Output the (X, Y) coordinate of the center of the cell containing the given text.  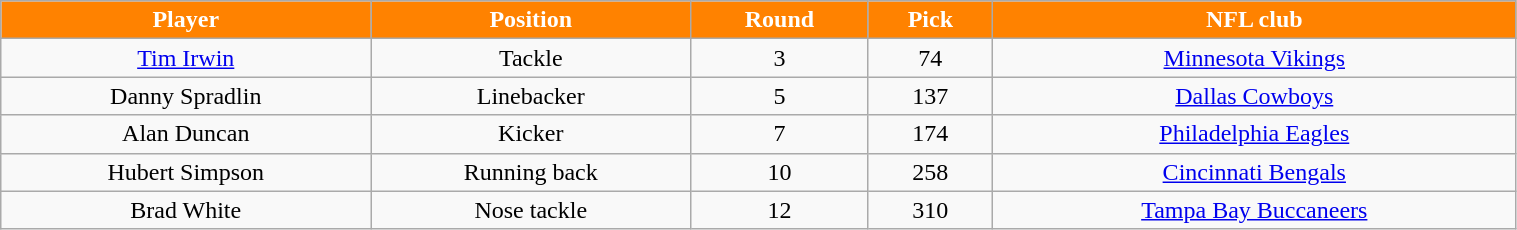
10 (780, 172)
Hubert Simpson (186, 172)
174 (930, 134)
Tackle (531, 58)
Cincinnati Bengals (1255, 172)
7 (780, 134)
3 (780, 58)
Brad White (186, 210)
74 (930, 58)
Dallas Cowboys (1255, 96)
Philadelphia Eagles (1255, 134)
5 (780, 96)
Minnesota Vikings (1255, 58)
Position (531, 20)
Tim Irwin (186, 58)
Nose tackle (531, 210)
310 (930, 210)
Danny Spradlin (186, 96)
258 (930, 172)
NFL club (1255, 20)
Pick (930, 20)
Tampa Bay Buccaneers (1255, 210)
Kicker (531, 134)
Alan Duncan (186, 134)
Running back (531, 172)
137 (930, 96)
12 (780, 210)
Player (186, 20)
Round (780, 20)
Linebacker (531, 96)
